Pinpoint the cell where the given text exists, returning its (x, y) midpoint coordinate. 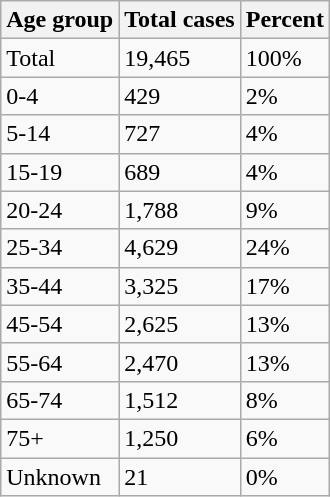
Age group (60, 20)
6% (284, 438)
75+ (60, 438)
35-44 (60, 286)
2,625 (180, 324)
9% (284, 210)
727 (180, 134)
1,512 (180, 400)
65-74 (60, 400)
5-14 (60, 134)
1,788 (180, 210)
55-64 (60, 362)
25-34 (60, 248)
2,470 (180, 362)
0-4 (60, 96)
Total (60, 58)
429 (180, 96)
24% (284, 248)
17% (284, 286)
Percent (284, 20)
21 (180, 477)
689 (180, 172)
Unknown (60, 477)
15-19 (60, 172)
100% (284, 58)
Total cases (180, 20)
0% (284, 477)
1,250 (180, 438)
20-24 (60, 210)
2% (284, 96)
8% (284, 400)
3,325 (180, 286)
45-54 (60, 324)
19,465 (180, 58)
4,629 (180, 248)
